Find where the given text appears and provide that cell's center as [x, y] coordinate. 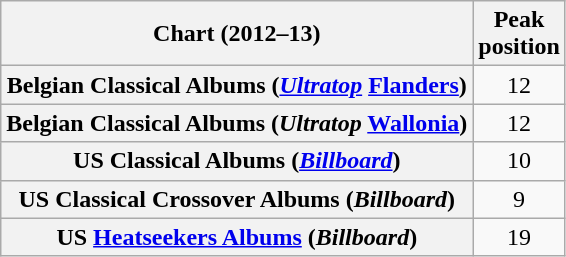
US Classical Albums (Billboard) [237, 161]
US Classical Crossover Albums (Billboard) [237, 199]
10 [519, 161]
19 [519, 237]
US Heatseekers Albums (Billboard) [237, 237]
Belgian Classical Albums (Ultratop Wallonia) [237, 123]
Chart (2012–13) [237, 34]
Belgian Classical Albums (Ultratop Flanders) [237, 85]
Peakposition [519, 34]
9 [519, 199]
